Pinpoint the cell where the given text exists, returning its (x, y) midpoint coordinate. 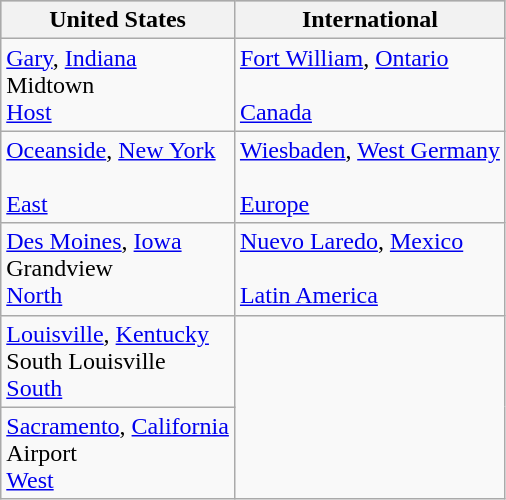
Oceanside, New YorkEast (118, 177)
Gary, IndianaMidtownHost (118, 85)
Des Moines, IowaGrandviewNorth (118, 269)
Wiesbaden, West GermanyEurope (370, 177)
Fort William, OntarioCanada (370, 85)
Nuevo Laredo, MexicoLatin America (370, 269)
United States (118, 20)
International (370, 20)
Louisville, KentuckySouth LouisvilleSouth (118, 361)
Sacramento, CaliforniaAirportWest (118, 453)
